Scan for the cell matching the given text and deliver its [x, y] coordinate at center. 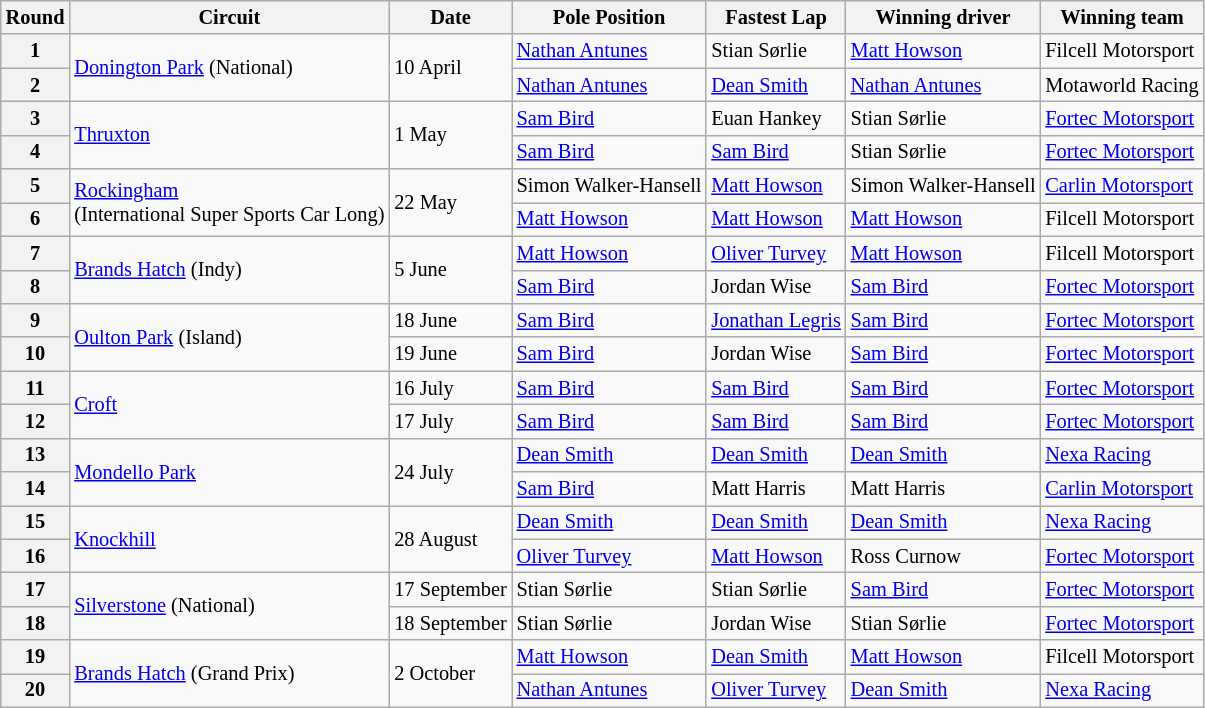
Brands Hatch (Grand Prix) [229, 674]
8 [36, 287]
24 July [450, 472]
14 [36, 489]
4 [36, 152]
16 July [450, 388]
5 [36, 186]
17 [36, 589]
Round [36, 17]
2 [36, 85]
6 [36, 219]
Donington Park (National) [229, 68]
Fastest Lap [776, 17]
19 [36, 657]
20 [36, 690]
Circuit [229, 17]
22 May [450, 202]
15 [36, 522]
13 [36, 455]
18 [36, 623]
Mondello Park [229, 472]
11 [36, 388]
10 [36, 354]
Croft [229, 404]
Ross Curnow [944, 556]
Silverstone (National) [229, 606]
Rockingham(International Super Sports Car Long) [229, 202]
1 May [450, 134]
12 [36, 421]
17 September [450, 589]
5 June [450, 270]
18 September [450, 623]
19 June [450, 354]
Winning driver [944, 17]
2 October [450, 674]
Euan Hankey [776, 118]
3 [36, 118]
Thruxton [229, 134]
Winning team [1122, 17]
Oulton Park (Island) [229, 336]
16 [36, 556]
28 August [450, 538]
7 [36, 253]
Motaworld Racing [1122, 85]
17 July [450, 421]
Knockhill [229, 538]
18 June [450, 320]
Brands Hatch (Indy) [229, 270]
Pole Position [610, 17]
1 [36, 51]
Jonathan Legris [776, 320]
10 April [450, 68]
Date [450, 17]
9 [36, 320]
